Extract the [X, Y] coordinate from the center of the cell holding the provided text.  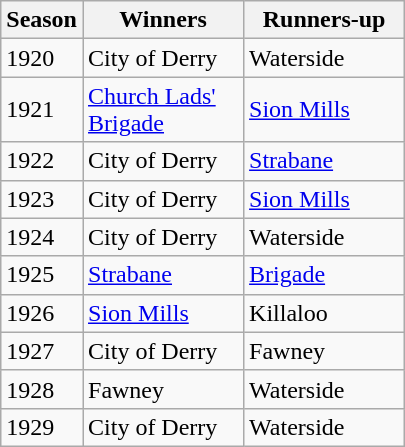
1926 [42, 313]
1925 [42, 275]
1924 [42, 237]
1921 [42, 110]
1923 [42, 199]
1922 [42, 161]
Church Lads' Brigade [162, 110]
1929 [42, 427]
Season [42, 20]
1928 [42, 389]
Brigade [324, 275]
Runners-up [324, 20]
Winners [162, 20]
1927 [42, 351]
Killaloo [324, 313]
1920 [42, 58]
